Determine the [X, Y] coordinate at the center of the cell enclosing the given text.  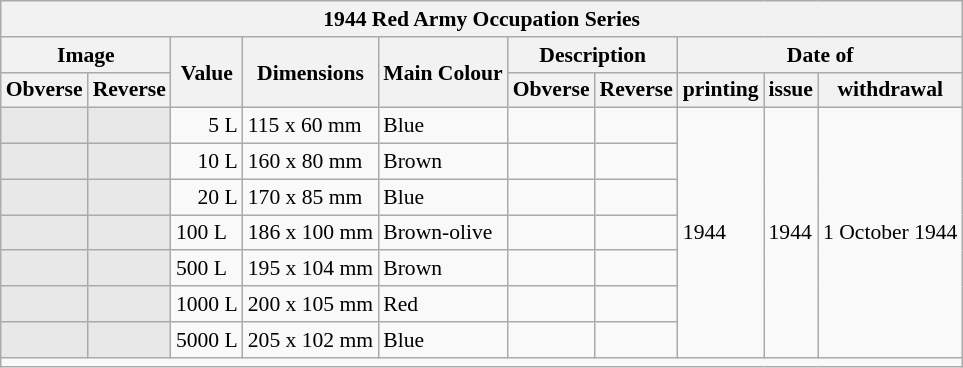
195 x 104 mm [310, 269]
115 x 60 mm [310, 126]
Value [207, 72]
Main Colour [442, 72]
200 x 105 mm [310, 304]
printing [721, 90]
20 L [207, 197]
205 x 102 mm [310, 340]
160 x 80 mm [310, 162]
Image [86, 55]
Brown-olive [442, 233]
Dimensions [310, 72]
1000 L [207, 304]
170 x 85 mm [310, 197]
5 L [207, 126]
1944 Red Army Occupation Series [482, 19]
100 L [207, 233]
issue [792, 90]
withdrawal [890, 90]
500 L [207, 269]
Date of [820, 55]
186 x 100 mm [310, 233]
10 L [207, 162]
Description [593, 55]
5000 L [207, 340]
1 October 1944 [890, 232]
Red [442, 304]
